Find where the given text appears and provide that cell's center as [X, Y] coordinate. 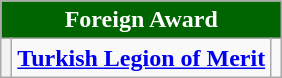
Turkish Legion of Merit [142, 58]
Foreign Award [142, 20]
